Return (x, y) of the center of cell containing provided text 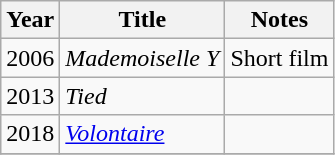
Tied (142, 96)
Volontaire (142, 134)
Mademoiselle Y (142, 58)
2018 (30, 134)
2013 (30, 96)
Year (30, 20)
Short film (280, 58)
2006 (30, 58)
Title (142, 20)
Notes (280, 20)
